For the text-containing cell, return its midpoint in (X, Y) coordinate format. 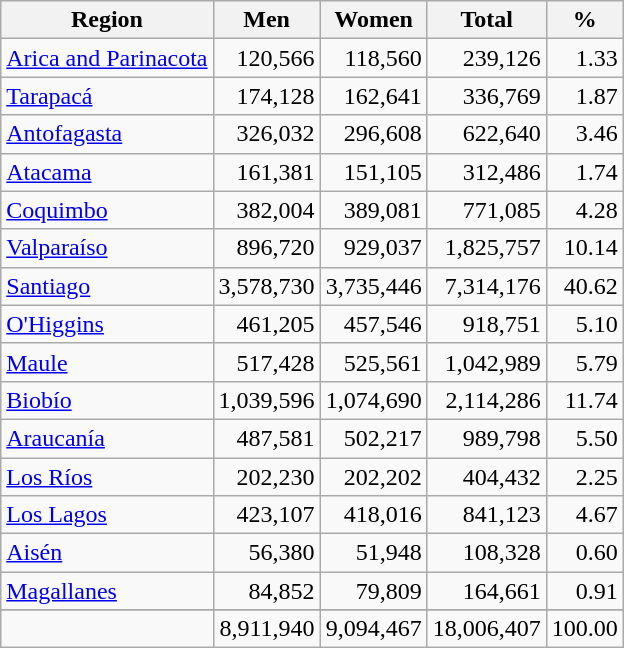
502,217 (374, 438)
Valparaíso (107, 248)
108,328 (486, 553)
Arica and Parinacota (107, 58)
2,114,286 (486, 400)
517,428 (266, 362)
118,560 (374, 58)
418,016 (374, 515)
1,825,757 (486, 248)
174,128 (266, 96)
Magallanes (107, 591)
312,486 (486, 172)
1.74 (584, 172)
% (584, 20)
1,074,690 (374, 400)
457,546 (374, 324)
5.50 (584, 438)
389,081 (374, 210)
Region (107, 20)
O'Higgins (107, 324)
Santiago (107, 286)
162,641 (374, 96)
79,809 (374, 591)
771,085 (486, 210)
202,230 (266, 477)
11.74 (584, 400)
Coquimbo (107, 210)
896,720 (266, 248)
Tarapacá (107, 96)
84,852 (266, 591)
1.87 (584, 96)
100.00 (584, 629)
Biobío (107, 400)
239,126 (486, 58)
161,381 (266, 172)
Los Lagos (107, 515)
487,581 (266, 438)
120,566 (266, 58)
404,432 (486, 477)
Women (374, 20)
622,640 (486, 134)
Los Ríos (107, 477)
Atacama (107, 172)
Total (486, 20)
4.67 (584, 515)
8,911,940 (266, 629)
296,608 (374, 134)
18,006,407 (486, 629)
4.28 (584, 210)
5.10 (584, 324)
Araucanía (107, 438)
525,561 (374, 362)
461,205 (266, 324)
40.62 (584, 286)
1,039,596 (266, 400)
0.60 (584, 553)
Antofagasta (107, 134)
989,798 (486, 438)
841,123 (486, 515)
918,751 (486, 324)
202,202 (374, 477)
Men (266, 20)
3,578,730 (266, 286)
326,032 (266, 134)
164,661 (486, 591)
56,380 (266, 553)
9,094,467 (374, 629)
336,769 (486, 96)
423,107 (266, 515)
929,037 (374, 248)
151,105 (374, 172)
0.91 (584, 591)
382,004 (266, 210)
5.79 (584, 362)
Aisén (107, 553)
3.46 (584, 134)
10.14 (584, 248)
51,948 (374, 553)
1.33 (584, 58)
7,314,176 (486, 286)
Maule (107, 362)
3,735,446 (374, 286)
2.25 (584, 477)
1,042,989 (486, 362)
